Locate the cell with the specified text and output its (x, y) center coordinate. 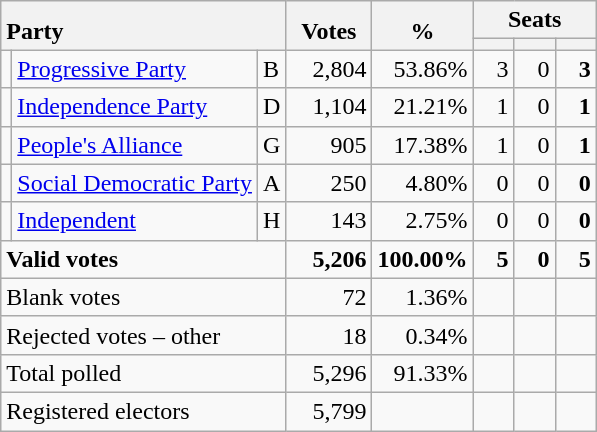
1,104 (329, 107)
18 (329, 335)
0.34% (422, 335)
Blank votes (144, 297)
72 (329, 297)
H (271, 221)
1.36% (422, 297)
5,799 (329, 411)
2,804 (329, 69)
A (271, 183)
5,296 (329, 373)
4.80% (422, 183)
5,206 (329, 259)
Valid votes (144, 259)
B (271, 69)
D (271, 107)
G (271, 145)
Independence Party (135, 107)
250 (329, 183)
Social Democratic Party (135, 183)
21.21% (422, 107)
Seats (534, 20)
% (422, 26)
Rejected votes – other (144, 335)
Party (144, 26)
Total polled (144, 373)
Registered electors (144, 411)
Votes (329, 26)
143 (329, 221)
People's Alliance (135, 145)
Progressive Party (135, 69)
17.38% (422, 145)
Independent (135, 221)
100.00% (422, 259)
91.33% (422, 373)
905 (329, 145)
2.75% (422, 221)
53.86% (422, 69)
